Output the (X, Y) coordinate of the center of the cell containing the given text.  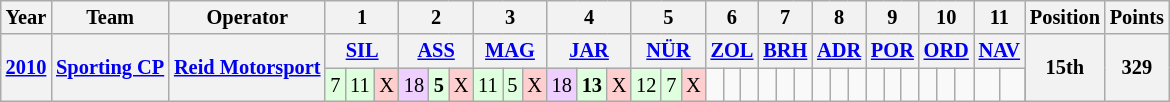
Operator (247, 17)
Sporting CP (110, 68)
2 (436, 17)
13 (592, 85)
12 (646, 85)
ORD (946, 51)
Position (1065, 17)
2010 (26, 68)
8 (839, 17)
1 (362, 17)
3 (510, 17)
Team (110, 17)
15th (1065, 68)
ASS (436, 51)
BRH (785, 51)
10 (946, 17)
ADR (839, 51)
Reid Motorsport (247, 68)
JAR (589, 51)
ZOL (732, 51)
SIL (362, 51)
MAG (510, 51)
NÜR (668, 51)
6 (732, 17)
4 (589, 17)
NAV (1000, 51)
329 (1137, 68)
Year (26, 17)
9 (892, 17)
POR (892, 51)
Points (1137, 17)
